Return the (X, Y) coordinate for the center point of the cell that contains the specified text.  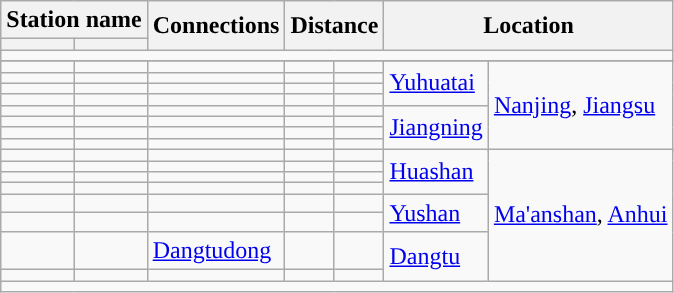
Connections (216, 26)
Distance (334, 26)
Nanjing, Jiangsu (580, 105)
Location (528, 26)
Jiangning (436, 127)
Yushan (436, 213)
Station name (74, 20)
Ma'anshan, Anhui (580, 214)
Dangtu (436, 256)
Yuhuatai (436, 83)
Huashan (436, 171)
Dangtudong (216, 251)
